Extract the [X, Y] coordinate from the center of the cell holding the provided text.  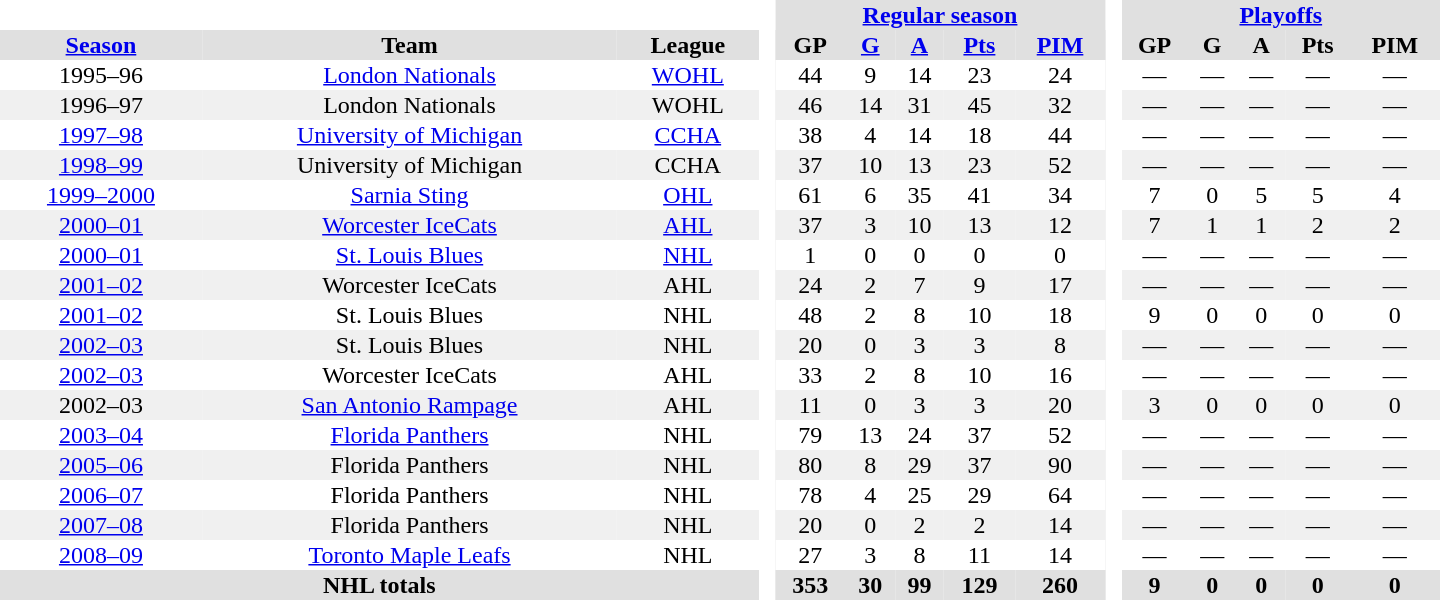
Playoffs [1281, 15]
129 [980, 585]
33 [810, 375]
45 [980, 105]
Season [101, 45]
2006–07 [101, 495]
NHL totals [379, 585]
1997–98 [101, 135]
61 [810, 195]
12 [1060, 225]
38 [810, 135]
46 [810, 105]
25 [920, 495]
Toronto Maple Leafs [410, 555]
78 [810, 495]
80 [810, 465]
1996–97 [101, 105]
99 [920, 585]
League [688, 45]
32 [1060, 105]
Team [410, 45]
17 [1060, 285]
41 [980, 195]
34 [1060, 195]
Regular season [940, 15]
48 [810, 315]
1999–2000 [101, 195]
30 [870, 585]
2008–09 [101, 555]
1995–96 [101, 75]
6 [870, 195]
27 [810, 555]
260 [1060, 585]
90 [1060, 465]
2005–06 [101, 465]
16 [1060, 375]
Sarnia Sting [410, 195]
31 [920, 105]
OHL [688, 195]
2007–08 [101, 525]
1998–99 [101, 165]
353 [810, 585]
35 [920, 195]
San Antonio Rampage [410, 405]
2003–04 [101, 435]
64 [1060, 495]
79 [810, 435]
